Pinpoint the cell where the given text exists, returning its [x, y] midpoint coordinate. 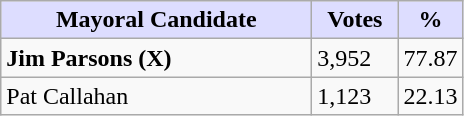
Pat Callahan [156, 96]
1,123 [355, 96]
22.13 [430, 96]
Jim Parsons (X) [156, 58]
Mayoral Candidate [156, 20]
Votes [355, 20]
3,952 [355, 58]
% [430, 20]
77.87 [430, 58]
